Scan for the cell matching the given text and deliver its [x, y] coordinate at center. 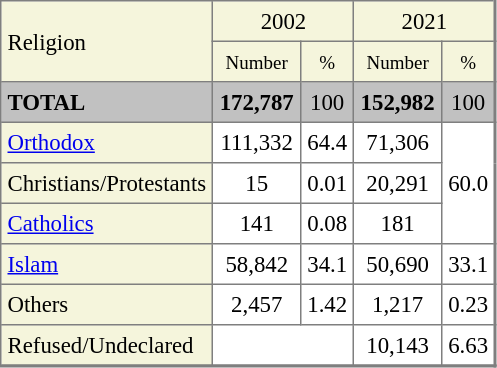
0.23 [468, 304]
20,291 [398, 183]
2,457 [257, 304]
2021 [425, 21]
Christians/Protestants [107, 183]
60.0 [468, 183]
10,143 [398, 345]
15 [257, 183]
6.63 [468, 345]
50,690 [398, 264]
172,787 [257, 102]
Religion [107, 42]
Others [107, 304]
141 [257, 223]
TOTAL [107, 102]
Islam [107, 264]
64.4 [326, 142]
58,842 [257, 264]
1,217 [398, 304]
33.1 [468, 264]
0.01 [326, 183]
152,982 [398, 102]
181 [398, 223]
0.08 [326, 223]
1.42 [326, 304]
2002 [284, 21]
111,332 [257, 142]
71,306 [398, 142]
Orthodox [107, 142]
34.1 [326, 264]
Refused/Undeclared [107, 345]
Catholics [107, 223]
